Determine the [X, Y] coordinate at the center of the cell enclosing the given text.  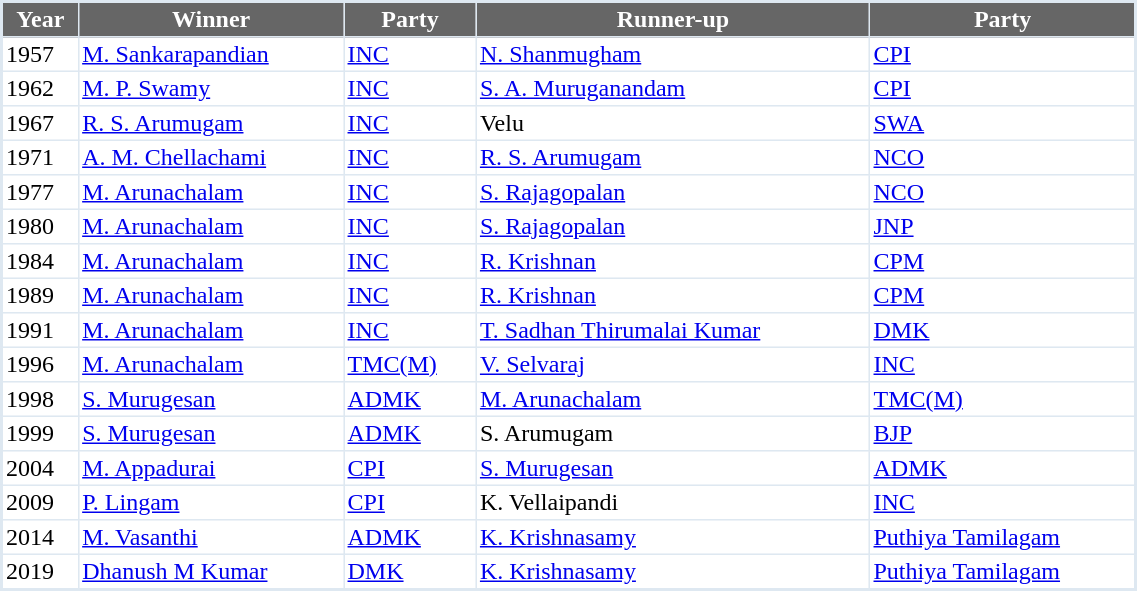
T. Sadhan Thirumalai Kumar [673, 330]
P. Lingam [210, 502]
S. A. Muruganandam [673, 88]
1957 [40, 54]
M. P. Swamy [210, 88]
2004 [40, 468]
M. Sankarapandian [210, 54]
M. Vasanthi [210, 537]
1967 [40, 123]
1999 [40, 433]
N. Shanmugham [673, 54]
Runner-up [673, 20]
1996 [40, 364]
1998 [40, 399]
1989 [40, 295]
2019 [40, 572]
Year [40, 20]
S. Arumugam [673, 433]
2014 [40, 537]
1977 [40, 192]
SWA [1003, 123]
V. Selvaraj [673, 364]
1991 [40, 330]
M. Appadurai [210, 468]
Winner [210, 20]
K. Vellaipandi [673, 502]
BJP [1003, 433]
2009 [40, 502]
JNP [1003, 226]
1980 [40, 226]
Dhanush M Kumar [210, 572]
1984 [40, 261]
1971 [40, 157]
A. M. Chellachami [210, 157]
1962 [40, 88]
Velu [673, 123]
